Locate the cell with the specified text and output its (x, y) center coordinate. 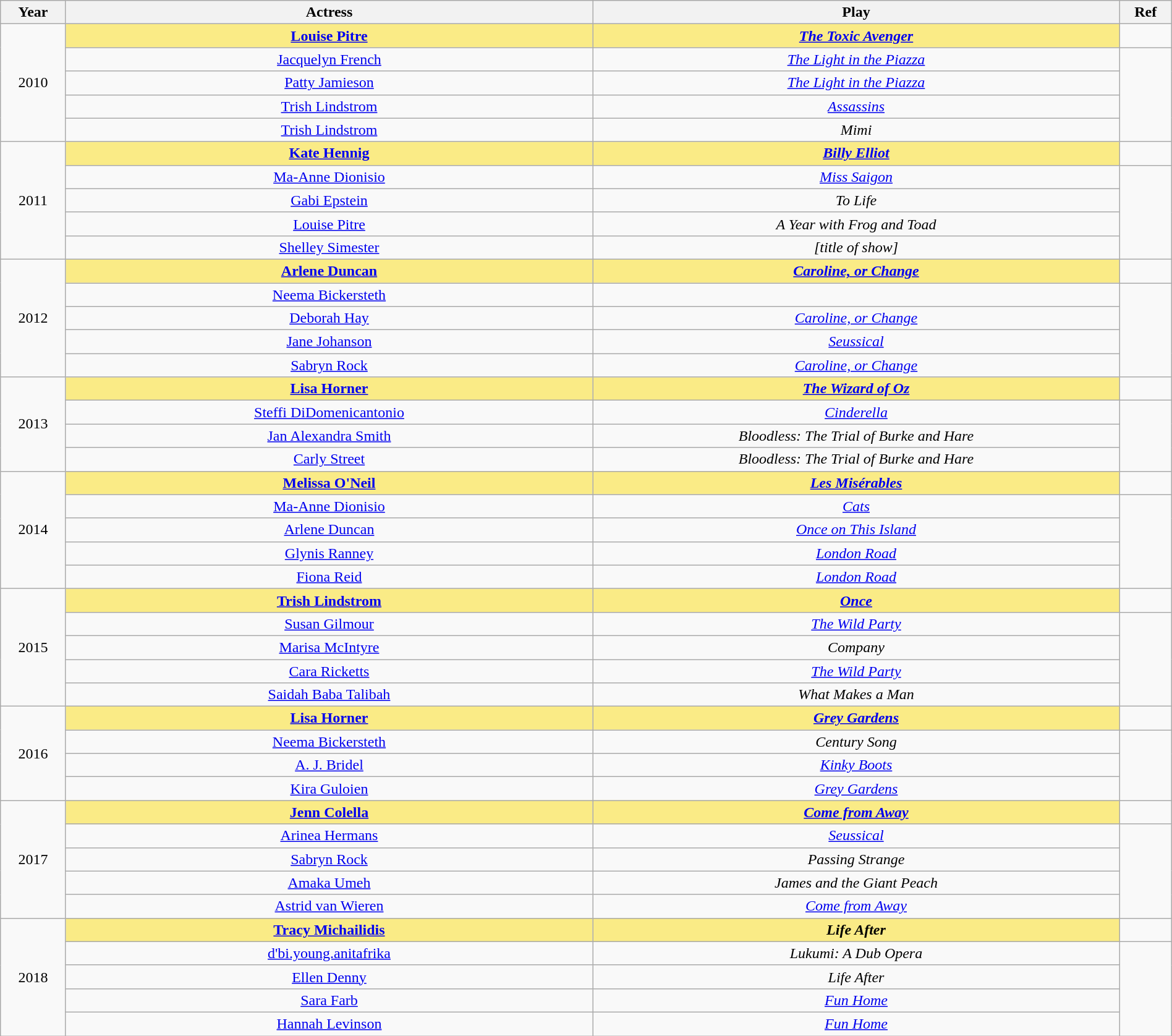
Once (857, 600)
James and the Giant Peach (857, 883)
Ref (1145, 12)
Patty Jamieson (329, 83)
Century Song (857, 742)
Actress (329, 12)
Year (33, 12)
Jenn Colella (329, 812)
A. J. Bridel (329, 765)
Marisa McIntyre (329, 647)
Jacquelyn French (329, 59)
Astrid van Wieren (329, 906)
Melissa O'Neil (329, 483)
Kinky Boots (857, 765)
Carly Street (329, 459)
Shelley Simester (329, 247)
Deborah Hay (329, 318)
Kate Hennig (329, 153)
Glynis Ranney (329, 553)
Billy Elliot (857, 153)
2014 (33, 530)
Once on This Island (857, 530)
Susan Gilmour (329, 624)
Saidah Baba Talibah (329, 695)
To Life (857, 200)
The Toxic Avenger (857, 36)
Arinea Hermans (329, 836)
What Makes a Man (857, 695)
Sara Farb (329, 1000)
Cara Ricketts (329, 671)
2018 (33, 977)
Jane Johanson (329, 342)
Fiona Reid (329, 577)
d'bi.young.anitafrika (329, 953)
Assassins (857, 106)
Lukumi: A Dub Opera (857, 953)
2015 (33, 647)
Mimi (857, 130)
Les Misérables (857, 483)
2010 (33, 83)
Amaka Umeh (329, 883)
Gabi Epstein (329, 200)
Cats (857, 506)
2016 (33, 754)
Hannah Levinson (329, 1024)
Company (857, 647)
2013 (33, 424)
[title of show] (857, 247)
Jan Alexandra Smith (329, 436)
2011 (33, 200)
The Wizard of Oz (857, 389)
Kira Guloien (329, 789)
Play (857, 12)
Tracy Michailidis (329, 930)
Passing Strange (857, 859)
Ellen Denny (329, 977)
Miss Saigon (857, 177)
Steffi DiDomenicantonio (329, 412)
Cinderella (857, 412)
2017 (33, 859)
2012 (33, 318)
A Year with Frog and Toad (857, 224)
